Search for the cell housing the specified text and yield its [X, Y] center coordinate. 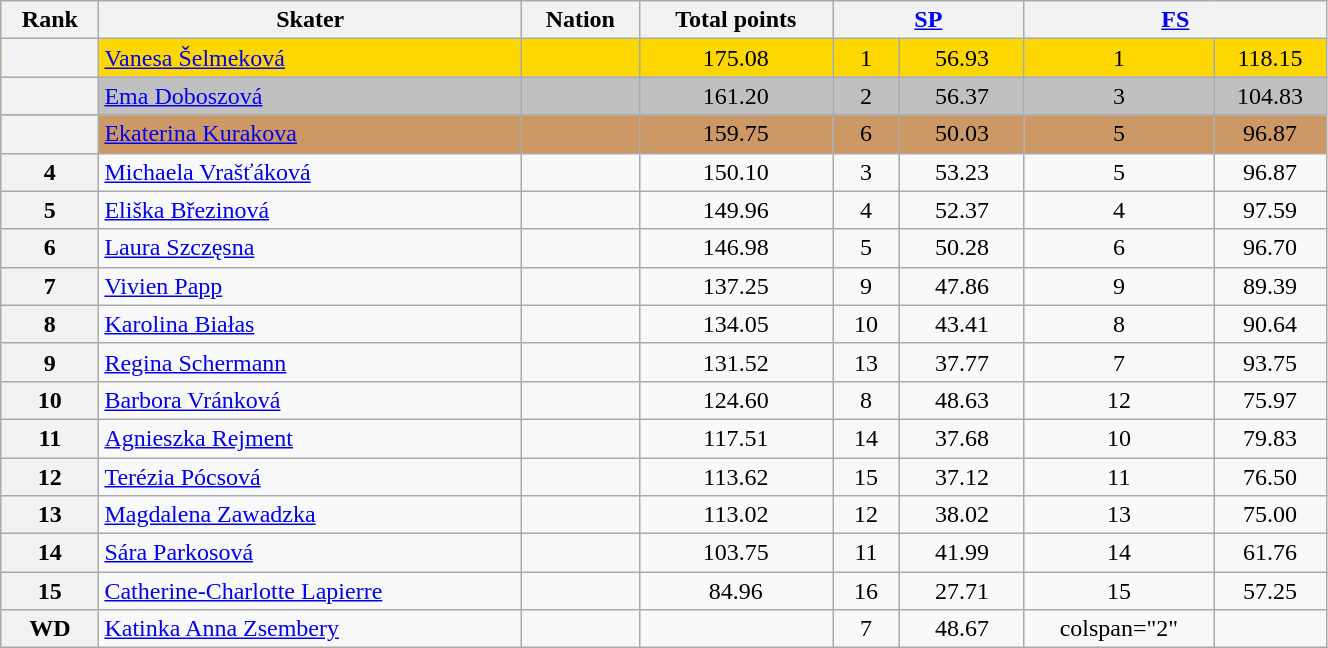
56.37 [962, 96]
57.25 [1270, 591]
97.59 [1270, 210]
50.28 [962, 248]
134.05 [736, 324]
47.86 [962, 286]
Magdalena Zawadzka [310, 515]
146.98 [736, 248]
75.00 [1270, 515]
37.12 [962, 477]
50.03 [962, 134]
118.15 [1270, 58]
SP [929, 20]
colspan="2" [1118, 629]
161.20 [736, 96]
61.76 [1270, 553]
84.96 [736, 591]
2 [866, 96]
Karolina Białas [310, 324]
Ema Doboszová [310, 96]
Michaela Vrašťáková [310, 172]
Terézia Pócsová [310, 477]
150.10 [736, 172]
48.67 [962, 629]
Catherine-Charlotte Lapierre [310, 591]
76.50 [1270, 477]
48.63 [962, 400]
Ekaterina Kurakova [310, 134]
103.75 [736, 553]
37.77 [962, 362]
Rank [50, 20]
Regina Schermann [310, 362]
175.08 [736, 58]
79.83 [1270, 438]
56.93 [962, 58]
37.68 [962, 438]
Barbora Vránková [310, 400]
Vivien Papp [310, 286]
27.71 [962, 591]
137.25 [736, 286]
Vanesa Šelmeková [310, 58]
41.99 [962, 553]
89.39 [1270, 286]
90.64 [1270, 324]
52.37 [962, 210]
Laura Szczęsna [310, 248]
149.96 [736, 210]
Sára Parkosová [310, 553]
96.70 [1270, 248]
104.83 [1270, 96]
53.23 [962, 172]
16 [866, 591]
Total points [736, 20]
131.52 [736, 362]
Skater [310, 20]
FS [1175, 20]
Nation [581, 20]
113.62 [736, 477]
117.51 [736, 438]
113.02 [736, 515]
WD [50, 629]
75.97 [1270, 400]
Katinka Anna Zsembery [310, 629]
124.60 [736, 400]
Eliška Březinová [310, 210]
159.75 [736, 134]
43.41 [962, 324]
93.75 [1270, 362]
Agnieszka Rejment [310, 438]
38.02 [962, 515]
